Determine the (x, y) coordinate at the center of the cell enclosing the given text.  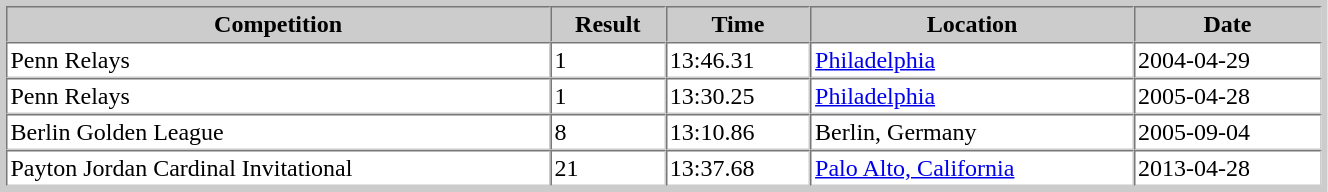
2005-04-28 (1228, 96)
2013-04-28 (1228, 168)
2005-09-04 (1228, 132)
Berlin, Germany (972, 132)
13:30.25 (738, 96)
Date (1228, 24)
Palo Alto, California (972, 168)
2004-04-29 (1228, 60)
13:37.68 (738, 168)
21 (608, 168)
13:46.31 (738, 60)
Payton Jordan Cardinal Invitational (278, 168)
Berlin Golden League (278, 132)
Result (608, 24)
8 (608, 132)
Location (972, 24)
13:10.86 (738, 132)
Time (738, 24)
Competition (278, 24)
